For the text-containing cell, return its midpoint in [X, Y] coordinate format. 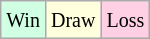
Loss [126, 20]
Win [24, 20]
Draw [72, 20]
